For the text-containing cell, return its midpoint in (x, y) coordinate format. 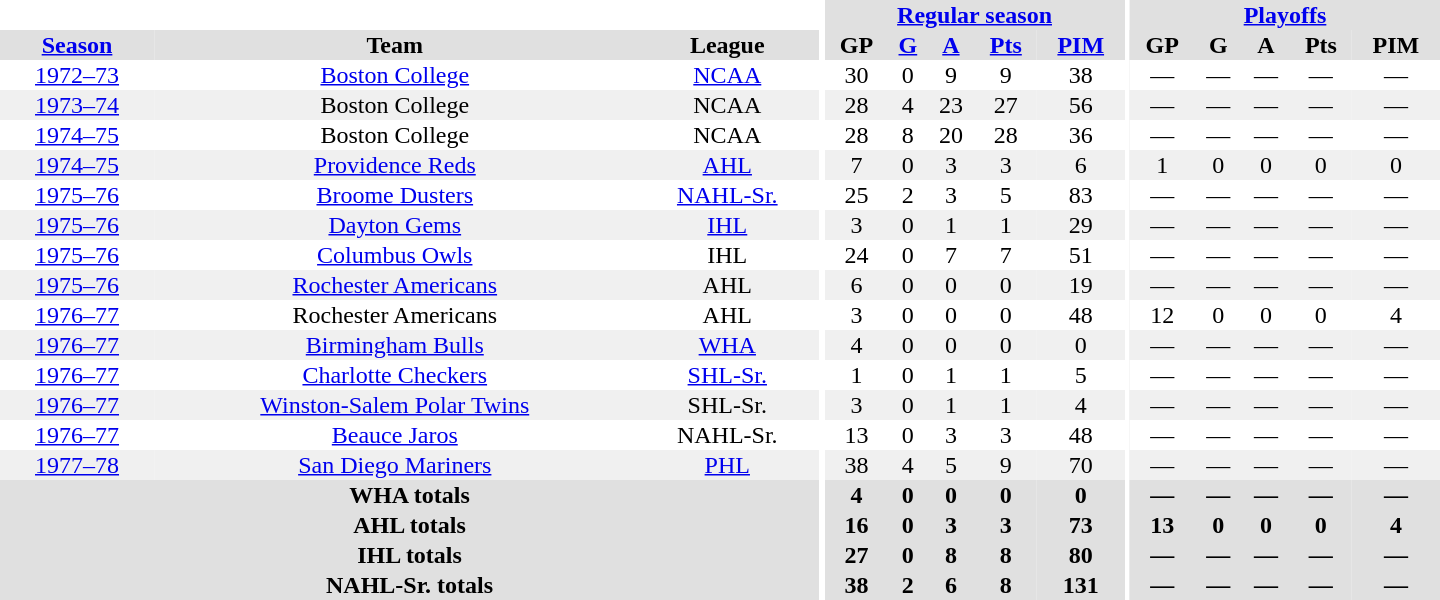
Season (77, 45)
Beauce Jaros (394, 435)
24 (856, 255)
12 (1162, 315)
19 (1081, 285)
73 (1081, 525)
1973–74 (77, 105)
Winston-Salem Polar Twins (394, 405)
25 (856, 195)
Playoffs (1285, 15)
83 (1081, 195)
Charlotte Checkers (394, 375)
NAHL-Sr. totals (410, 585)
30 (856, 75)
131 (1081, 585)
Providence Reds (394, 165)
WHA totals (410, 495)
23 (951, 105)
80 (1081, 555)
56 (1081, 105)
League (728, 45)
51 (1081, 255)
WHA (728, 345)
PHL (728, 465)
1977–78 (77, 465)
70 (1081, 465)
29 (1081, 225)
1972–73 (77, 75)
San Diego Mariners (394, 465)
Birmingham Bulls (394, 345)
36 (1081, 135)
20 (951, 135)
Columbus Owls (394, 255)
Regular season (974, 15)
16 (856, 525)
Broome Dusters (394, 195)
Team (394, 45)
IHL totals (410, 555)
AHL totals (410, 525)
Dayton Gems (394, 225)
